Return [x, y] of the center of cell containing provided text 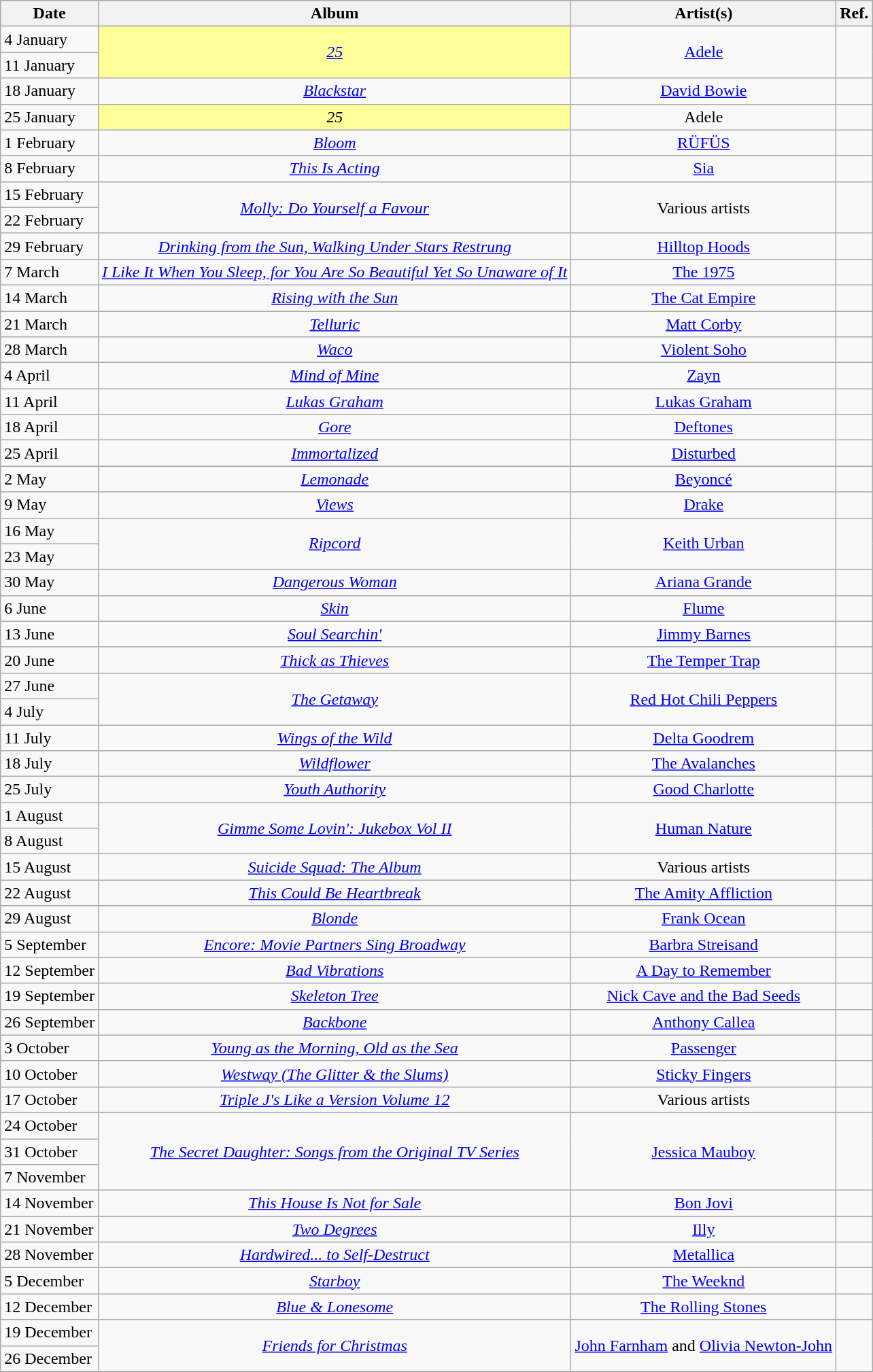
Disturbed [704, 453]
15 August [50, 867]
16 May [50, 531]
This House Is Not for Sale [335, 1203]
Jessica Mauboy [704, 1151]
Artist(s) [704, 14]
Date [50, 14]
Sia [704, 169]
Starboy [335, 1281]
Matt Corby [704, 324]
Views [335, 505]
8 August [50, 841]
Wings of the Wild [335, 737]
The Cat Empire [704, 298]
Lemonade [335, 479]
18 July [50, 764]
7 March [50, 272]
Album [335, 14]
2 May [50, 479]
4 January [50, 39]
21 November [50, 1229]
11 January [50, 65]
Wildflower [335, 764]
Flume [704, 608]
28 November [50, 1255]
Dangerous Woman [335, 582]
4 July [50, 711]
Zayn [704, 376]
9 May [50, 505]
Friends for Christmas [335, 1345]
1 August [50, 815]
Thick as Thieves [335, 660]
Violent Soho [704, 350]
Deftones [704, 427]
Ariana Grande [704, 582]
11 April [50, 402]
13 June [50, 634]
Ref. [854, 14]
21 March [50, 324]
5 September [50, 945]
Metallica [704, 1255]
10 October [50, 1074]
26 September [50, 1022]
Bloom [335, 143]
Gore [335, 427]
Bad Vibrations [335, 970]
25 July [50, 790]
11 July [50, 737]
30 May [50, 582]
Suicide Squad: The Album [335, 867]
1 February [50, 143]
Human Nature [704, 828]
Backbone [335, 1022]
Blonde [335, 919]
Youth Authority [335, 790]
28 March [50, 350]
Passenger [704, 1048]
18 January [50, 91]
This Could Be Heartbreak [335, 893]
Ripcord [335, 544]
14 November [50, 1203]
The Secret Daughter: Songs from the Original TV Series [335, 1151]
22 February [50, 220]
Hilltop Hoods [704, 246]
Drake [704, 505]
Telluric [335, 324]
Delta Goodrem [704, 737]
Jimmy Barnes [704, 634]
12 December [50, 1307]
Illy [704, 1229]
24 October [50, 1125]
Two Degrees [335, 1229]
The Rolling Stones [704, 1307]
29 February [50, 246]
Skeleton Tree [335, 996]
4 April [50, 376]
25 January [50, 117]
Westway (The Glitter & the Slums) [335, 1074]
This Is Acting [335, 169]
6 June [50, 608]
The Avalanches [704, 764]
14 March [50, 298]
23 May [50, 557]
Hardwired... to Self-Destruct [335, 1255]
John Farnham and Olivia Newton-John [704, 1345]
Nick Cave and the Bad Seeds [704, 996]
Drinking from the Sun, Walking Under Stars Restrung [335, 246]
RÜFÜS [704, 143]
Keith Urban [704, 544]
19 September [50, 996]
The Temper Trap [704, 660]
27 June [50, 686]
I Like It When You Sleep, for You Are So Beautiful Yet So Unaware of It [335, 272]
12 September [50, 970]
Gimme Some Lovin': Jukebox Vol II [335, 828]
31 October [50, 1152]
The Getaway [335, 699]
Sticky Fingers [704, 1074]
17 October [50, 1100]
A Day to Remember [704, 970]
The Amity Affliction [704, 893]
Molly: Do Yourself a Favour [335, 207]
Bon Jovi [704, 1203]
18 April [50, 427]
Waco [335, 350]
Encore: Movie Partners Sing Broadway [335, 945]
The 1975 [704, 272]
Rising with the Sun [335, 298]
Mind of Mine [335, 376]
26 December [50, 1358]
Skin [335, 608]
3 October [50, 1048]
Frank Ocean [704, 919]
Soul Searchin' [335, 634]
15 February [50, 194]
25 April [50, 453]
David Bowie [704, 91]
Red Hot Chili Peppers [704, 699]
19 December [50, 1333]
Anthony Callea [704, 1022]
20 June [50, 660]
22 August [50, 893]
Triple J's Like a Version Volume 12 [335, 1100]
Blue & Lonesome [335, 1307]
Barbra Streisand [704, 945]
Blackstar [335, 91]
Beyoncé [704, 479]
Young as the Morning, Old as the Sea [335, 1048]
29 August [50, 919]
The Weeknd [704, 1281]
Immortalized [335, 453]
7 November [50, 1178]
8 February [50, 169]
Good Charlotte [704, 790]
5 December [50, 1281]
